Determine the (X, Y) coordinate at the center of the cell enclosing the given text.  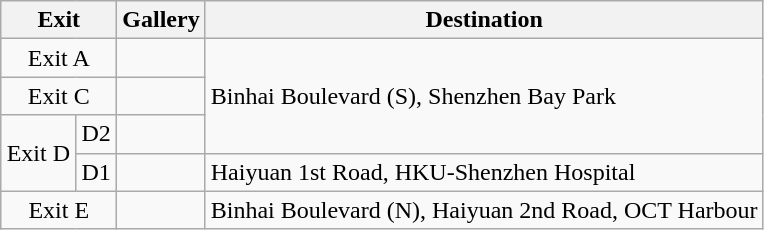
Exit D (38, 153)
Binhai Boulevard (N), Haiyuan 2nd Road, OCT Harbour (484, 210)
Exit E (59, 210)
Haiyuan 1st Road, HKU-Shenzhen Hospital (484, 172)
Destination (484, 20)
Exit C (59, 96)
Gallery (161, 20)
Binhai Boulevard (S), Shenzhen Bay Park (484, 96)
D2 (96, 134)
Exit A (59, 58)
Exit (59, 20)
D1 (96, 172)
